Search for the cell housing the specified text and yield its (X, Y) center coordinate. 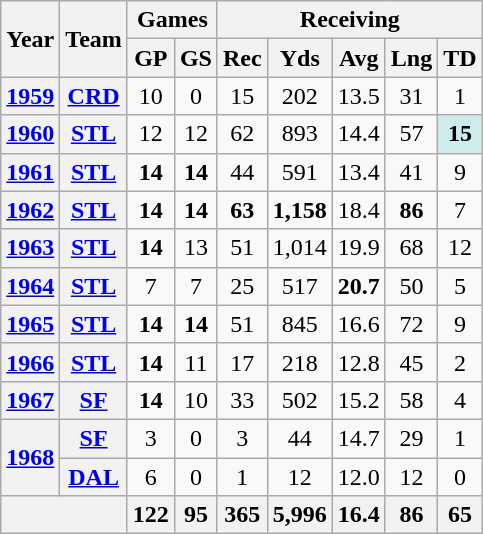
63 (242, 210)
893 (300, 134)
1962 (30, 210)
15.2 (358, 400)
Year (30, 39)
68 (411, 248)
18.4 (358, 210)
11 (196, 362)
57 (411, 134)
845 (300, 324)
41 (411, 172)
29 (411, 438)
65 (460, 515)
13.5 (358, 96)
19.9 (358, 248)
31 (411, 96)
2 (460, 362)
50 (411, 286)
Receiving (350, 20)
Avg (358, 58)
5,996 (300, 515)
45 (411, 362)
6 (150, 477)
Team (94, 39)
13.4 (358, 172)
58 (411, 400)
1,158 (300, 210)
DAL (94, 477)
16.4 (358, 515)
12.8 (358, 362)
1959 (30, 96)
33 (242, 400)
517 (300, 286)
1963 (30, 248)
25 (242, 286)
Yds (300, 58)
365 (242, 515)
5 (460, 286)
Games (172, 20)
62 (242, 134)
1968 (30, 457)
1966 (30, 362)
4 (460, 400)
1961 (30, 172)
95 (196, 515)
16.6 (358, 324)
1964 (30, 286)
GS (196, 58)
CRD (94, 96)
72 (411, 324)
591 (300, 172)
TD (460, 58)
1967 (30, 400)
1965 (30, 324)
218 (300, 362)
Lng (411, 58)
20.7 (358, 286)
14.7 (358, 438)
14.4 (358, 134)
1960 (30, 134)
202 (300, 96)
1,014 (300, 248)
Rec (242, 58)
13 (196, 248)
122 (150, 515)
GP (150, 58)
17 (242, 362)
502 (300, 400)
12.0 (358, 477)
